Pinpoint the cell where the given text exists, returning its [X, Y] midpoint coordinate. 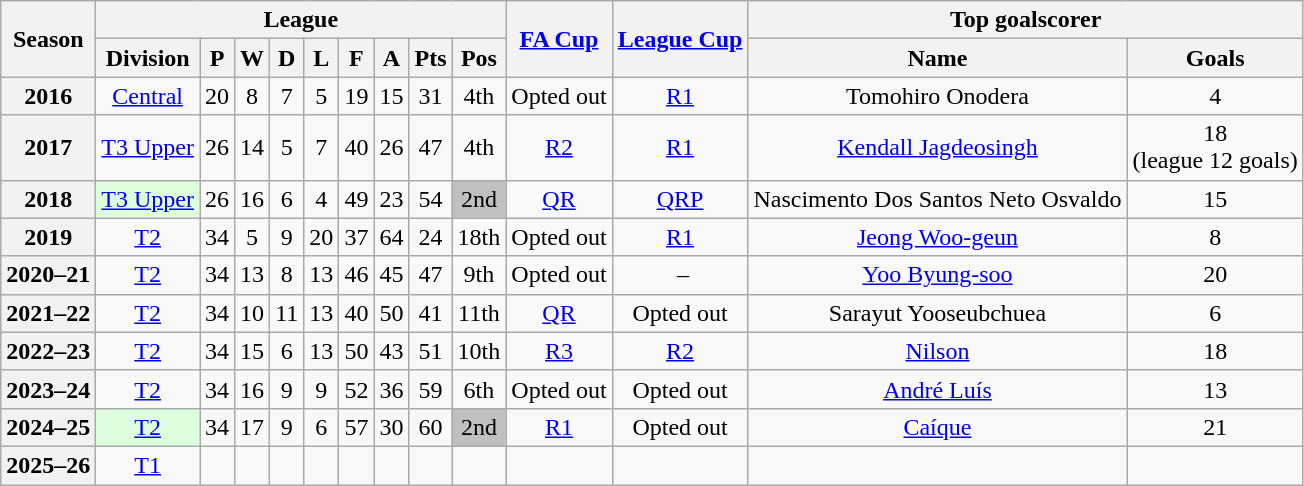
D [287, 58]
11th [479, 313]
41 [430, 313]
59 [430, 389]
19 [356, 96]
Kendall Jagdeosingh [938, 148]
2016 [48, 96]
Pos [479, 58]
Jeong Woo-geun [938, 237]
FA Cup [559, 39]
9th [479, 275]
2024–25 [48, 427]
L [322, 58]
37 [356, 237]
51 [430, 351]
Pts [430, 58]
60 [430, 427]
23 [392, 199]
– [680, 275]
36 [392, 389]
R3 [559, 351]
2017 [48, 148]
24 [430, 237]
57 [356, 427]
18(league 12 goals) [1215, 148]
18 [1215, 351]
43 [392, 351]
André Luís [938, 389]
Yoo Byung-soo [938, 275]
45 [392, 275]
Name [938, 58]
League [301, 20]
2022–23 [48, 351]
2019 [48, 237]
17 [252, 427]
QRP [680, 199]
Division [148, 58]
Nascimento Dos Santos Neto Osvaldo [938, 199]
64 [392, 237]
P [218, 58]
2023–24 [48, 389]
49 [356, 199]
Top goalscorer [1026, 20]
52 [356, 389]
F [356, 58]
Sarayut Yooseubchuea [938, 313]
54 [430, 199]
31 [430, 96]
11 [287, 313]
30 [392, 427]
W [252, 58]
14 [252, 148]
League Cup [680, 39]
10th [479, 351]
21 [1215, 427]
6th [479, 389]
T1 [148, 465]
2018 [48, 199]
2025–26 [48, 465]
2020–21 [48, 275]
Caíque [938, 427]
Central [148, 96]
10 [252, 313]
Season [48, 39]
2021–22 [48, 313]
18th [479, 237]
Nilson [938, 351]
Tomohiro Onodera [938, 96]
A [392, 58]
46 [356, 275]
Goals [1215, 58]
